Determine the [X, Y] coordinate at the center of the cell enclosing the given text.  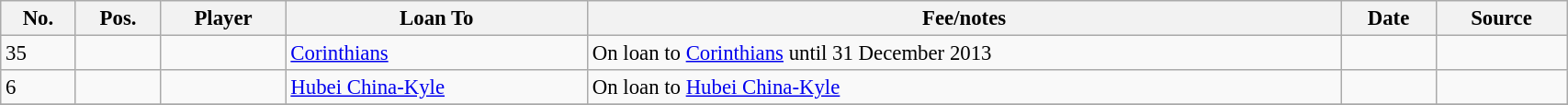
35 [39, 53]
Fee/notes [964, 18]
Loan To [436, 18]
6 [39, 87]
Pos. [118, 18]
Date [1389, 18]
Hubei China-Kyle [436, 87]
Source [1501, 18]
No. [39, 18]
On loan to Hubei China-Kyle [964, 87]
On loan to Corinthians until 31 December 2013 [964, 53]
Player [223, 18]
Corinthians [436, 53]
